For the text-containing cell, return its midpoint in (x, y) coordinate format. 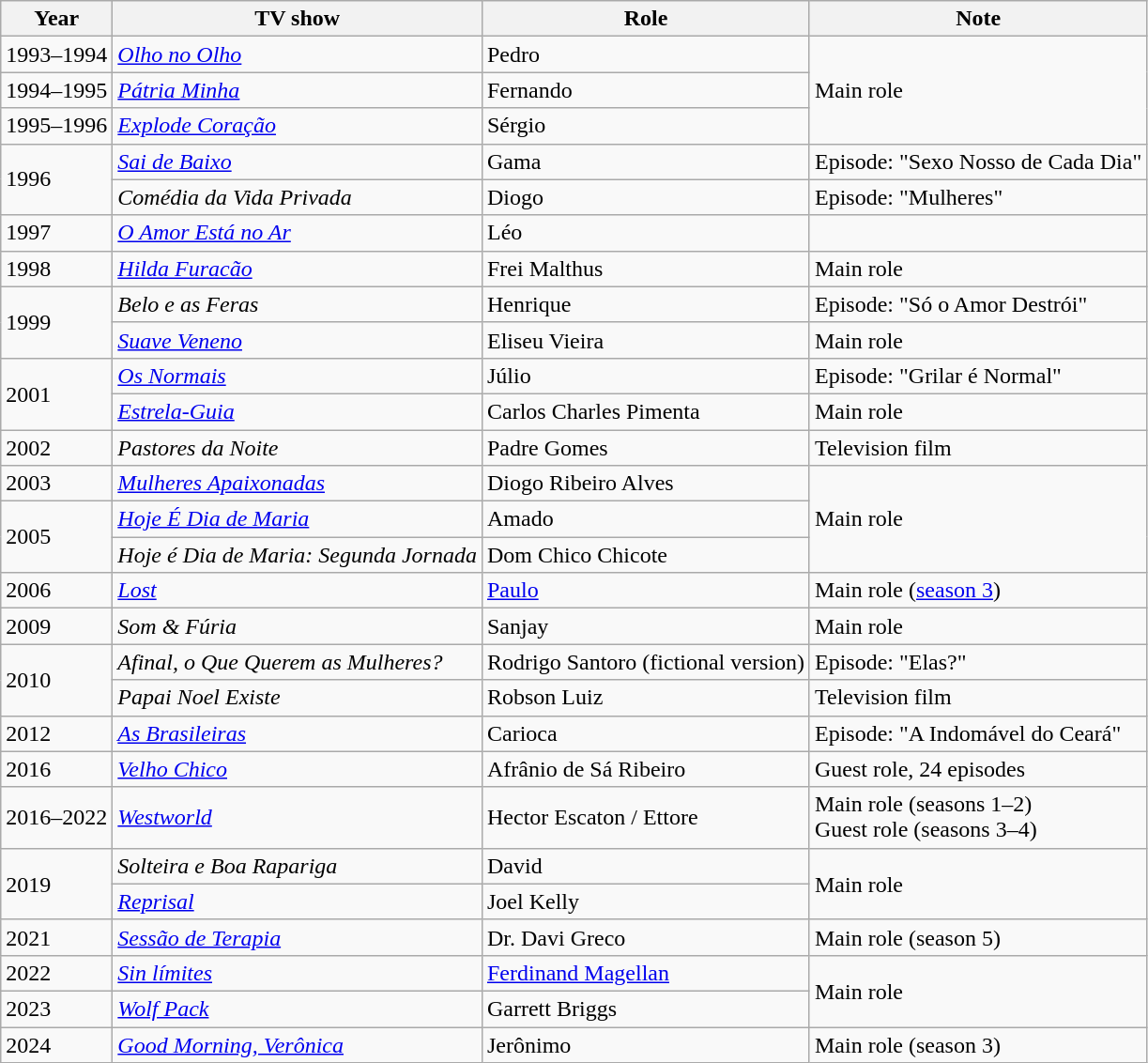
Note (978, 19)
Hilda Furacão (298, 269)
Episode: "Mulheres" (978, 197)
Ferdinand Magellan (646, 973)
Hoje é Dia de Maria: Segunda Jornada (298, 555)
Episode: "Grilar é Normal" (978, 376)
Mulheres Apaixonadas (298, 484)
Explode Coração (298, 126)
1997 (56, 233)
Hoje É Dia de Maria (298, 519)
Solteira e Boa Rapariga (298, 866)
1993–1994 (56, 54)
Sessão de Terapia (298, 937)
Frei Malthus (646, 269)
Episode: "Sexo Nosso de Cada Dia" (978, 162)
Som & Fúria (298, 626)
Comédia da Vida Privada (298, 197)
Carioca (646, 733)
Westworld (298, 817)
Main role (seasons 1–2)Guest role (seasons 3–4) (978, 817)
Jerônimo (646, 1045)
As Brasileiras (298, 733)
Year (56, 19)
Padre Gomes (646, 448)
Belo e as Feras (298, 304)
Episode: "Só o Amor Destrói" (978, 304)
Sanjay (646, 626)
Eliseu Vieira (646, 340)
2006 (56, 591)
Dom Chico Chicote (646, 555)
Pastores da Noite (298, 448)
Paulo (646, 591)
2023 (56, 1009)
2001 (56, 393)
TV show (298, 19)
Sai de Baixo (298, 162)
2016–2022 (56, 817)
Sin límites (298, 973)
Robson Luiz (646, 698)
Reprisal (298, 901)
2016 (56, 769)
1994–1995 (56, 90)
Garrett Briggs (646, 1009)
Estrela-Guia (298, 411)
2002 (56, 448)
Os Normais (298, 376)
1996 (56, 179)
Hector Escaton / Ettore (646, 817)
Episode: "A Indomável do Ceará" (978, 733)
Amado (646, 519)
2012 (56, 733)
Episode: "Elas?" (978, 662)
Suave Veneno (298, 340)
Papai Noel Existe (298, 698)
1995–1996 (56, 126)
Velho Chico (298, 769)
Afrânio de Sá Ribeiro (646, 769)
Léo (646, 233)
Joel Kelly (646, 901)
2019 (56, 884)
2021 (56, 937)
Dr. Davi Greco (646, 937)
Diogo Ribeiro Alves (646, 484)
2003 (56, 484)
Sérgio (646, 126)
Pedro (646, 54)
Wolf Pack (298, 1009)
Diogo (646, 197)
2005 (56, 537)
David (646, 866)
Júlio (646, 376)
Gama (646, 162)
Good Morning, Verônica (298, 1045)
1999 (56, 322)
2024 (56, 1045)
Fernando (646, 90)
Carlos Charles Pimenta (646, 411)
Olho no Olho (298, 54)
Lost (298, 591)
O Amor Está no Ar (298, 233)
Henrique (646, 304)
2010 (56, 680)
Role (646, 19)
Main role (season 5) (978, 937)
2022 (56, 973)
Afinal, o Que Querem as Mulheres? (298, 662)
Guest role, 24 episodes (978, 769)
Rodrigo Santoro (fictional version) (646, 662)
2009 (56, 626)
Pátria Minha (298, 90)
1998 (56, 269)
